Find where the given text appears and provide that cell's center as [x, y] coordinate. 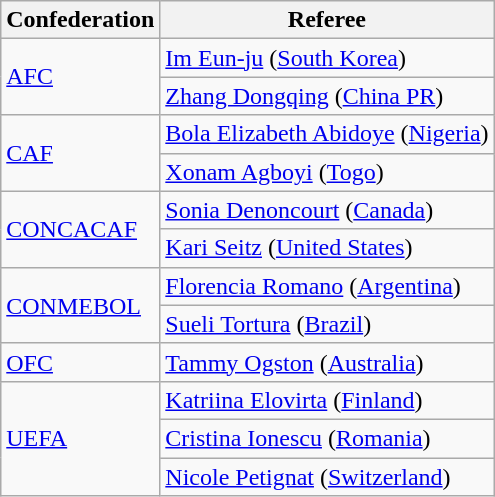
CONMEBOL [80, 305]
Zhang Dongqing (China PR) [327, 96]
Kari Seitz (United States) [327, 248]
Tammy Ogston (Australia) [327, 362]
Katriina Elovirta (Finland) [327, 400]
AFC [80, 77]
Cristina Ionescu (Romania) [327, 438]
Nicole Petignat (Switzerland) [327, 477]
OFC [80, 362]
UEFA [80, 438]
Im Eun-ju (South Korea) [327, 58]
Confederation [80, 20]
Xonam Agboyi (Togo) [327, 172]
Florencia Romano (Argentina) [327, 286]
Referee [327, 20]
Sonia Denoncourt (Canada) [327, 210]
CONCACAF [80, 229]
CAF [80, 153]
Sueli Tortura (Brazil) [327, 324]
Bola Elizabeth Abidoye (Nigeria) [327, 134]
